Identify which cell holds the provided text, then report its [X, Y] central coordinate. 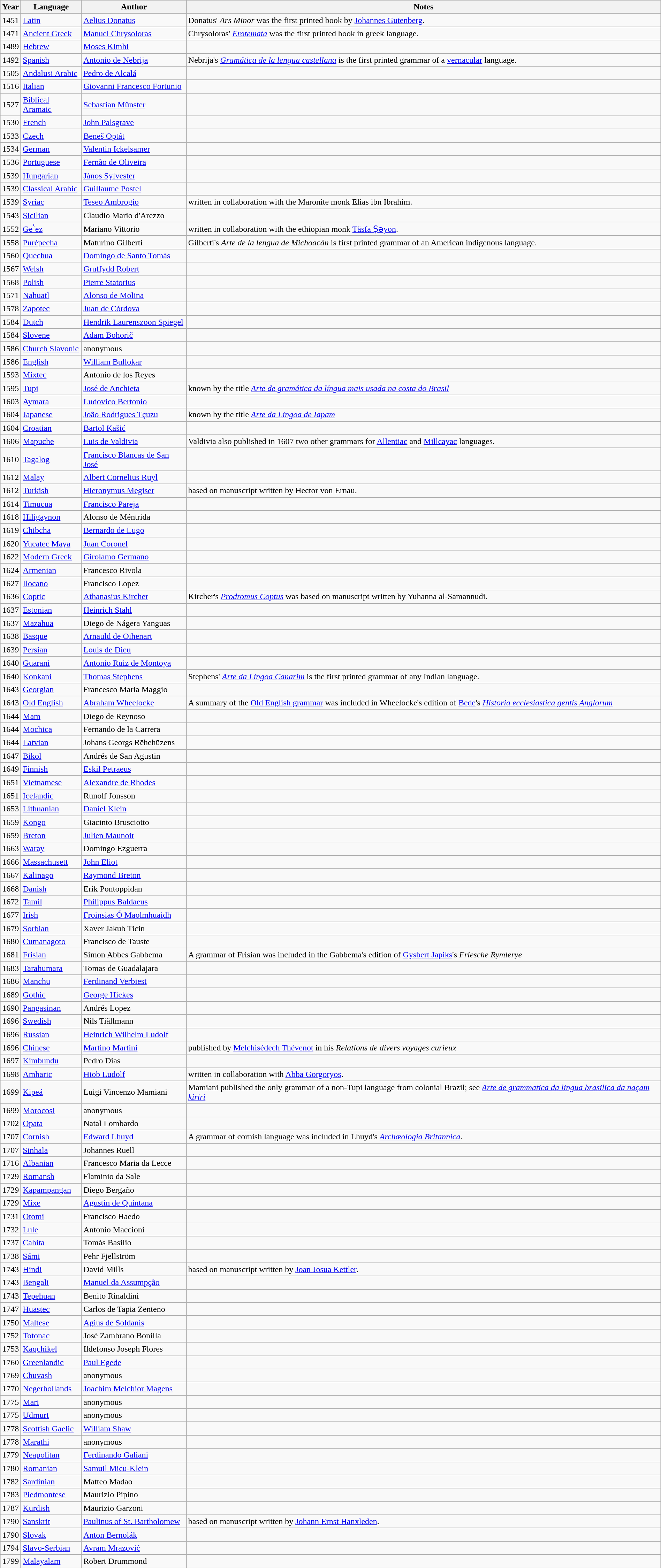
1619 [10, 530]
Sardinian [51, 1482]
1649 [10, 769]
Waray [51, 849]
David Mills [134, 1269]
Zapotec [51, 309]
Sebastian Münster [134, 105]
Fernando de la Carrera [134, 729]
English [51, 362]
Japanese [51, 415]
Simon Abbes Gabbema [134, 955]
José Zambrano Bonilla [134, 1336]
Ilocano [51, 583]
1471 [10, 33]
Bengali [51, 1283]
Edward Lhuyd [134, 1137]
Frisian [51, 955]
Francisco Blancas de San José [134, 459]
Massachusett [51, 862]
1593 [10, 375]
Kaqchikel [51, 1349]
1595 [10, 388]
1689 [10, 995]
Hiligaynon [51, 517]
based on manuscript written by Johann Ernst Hanxleden. [423, 1521]
Ildefonso Joseph Flores [134, 1349]
Chibcha [51, 530]
Opata [51, 1123]
1697 [10, 1061]
Tomas de Guadalajara [134, 968]
Kalinago [51, 875]
Maurizio Garzoni [134, 1508]
Mari [51, 1402]
Teseo Ambrogio [134, 202]
1747 [10, 1309]
Maltese [51, 1322]
1667 [10, 875]
Hendrik Laurenszoon Spiegel [134, 322]
1702 [10, 1123]
1560 [10, 255]
João Rodrigues Tçuzu [134, 415]
1752 [10, 1336]
Flaminio da Sale [134, 1177]
Andalusi Arabic [51, 73]
Philippus Baldaeus [134, 902]
Maturino Gilberti [134, 242]
Alexandre de Rhodes [134, 782]
Chrysoloras' Erotemata was the first printed book in greek language. [423, 33]
1668 [10, 888]
Xaver Jakub Ticin [134, 928]
Romanian [51, 1468]
1527 [10, 105]
Nebrija's Gramática de la lengua castellana is the first printed grammar of a vernacular language. [423, 60]
1681 [10, 955]
1533 [10, 136]
Domingo Ezguerra [134, 849]
1716 [10, 1163]
Tepehuan [51, 1296]
Gruffydd Robert [134, 269]
1530 [10, 122]
1603 [10, 401]
Basque [51, 636]
1638 [10, 636]
1552 [10, 229]
Piedmontese [51, 1495]
Russian [51, 1034]
1787 [10, 1508]
Georgian [51, 689]
Year [10, 7]
Welsh [51, 269]
Old English [51, 703]
A grammar of cornish language was included in Lhuyd's Archæologia Britannica. [423, 1137]
Yucatec Maya [51, 544]
Mam [51, 716]
Sámi [51, 1256]
Manuel da Assumpção [134, 1283]
Aymara [51, 401]
1663 [10, 849]
1780 [10, 1468]
Alonso de Méntrida [134, 517]
Arnauld de Oihenart [134, 636]
Pedro de Alcalá [134, 73]
Pehr Fjellström [134, 1256]
Cumanagoto [51, 942]
Tomás Basilio [134, 1243]
Benito Rinaldini [134, 1296]
Robert Drummond [134, 1561]
Slovak [51, 1535]
Persian [51, 650]
Negerhollands [51, 1389]
1672 [10, 902]
1614 [10, 504]
Mochica [51, 729]
1677 [10, 915]
1618 [10, 517]
Guarani [51, 663]
Greenlandic [51, 1362]
Estonian [51, 610]
Nils Tiällmann [134, 1021]
written in collaboration with Abba Gorgoryos. [423, 1074]
1680 [10, 942]
Antonio de Nebrija [134, 60]
Heinrich Wilhelm Ludolf [134, 1034]
Malay [51, 477]
1620 [10, 544]
Giacinto Brusciotto [134, 822]
German [51, 149]
Manchu [51, 981]
Girolamo Germano [134, 557]
Spanish [51, 60]
1451 [10, 20]
A summary of the Old English grammar was included in Wheelocke's edition of Bede's Historia ecclesiastica gentis Anglorum [423, 703]
Eskil Petraeus [134, 769]
Paulinus of St. Bartholomew [134, 1521]
1653 [10, 809]
Manuel Chrysoloras [134, 33]
Italian [51, 86]
Heinrich Stahl [134, 610]
Antonio Maccioni [134, 1230]
1738 [10, 1256]
Adam Bohorič [134, 335]
Martino Martini [134, 1048]
Classical Arabic [51, 189]
Purépecha [51, 242]
Francesco Maria da Lecce [134, 1163]
Otomi [51, 1216]
Mixe [51, 1203]
Tagalog [51, 459]
Biblical Aramaic [51, 105]
Ludovico Bertonio [134, 401]
Natal Lombardo [134, 1123]
Scottish Gaelic [51, 1429]
Runolf Jonsson [134, 796]
Juan Coronel [134, 544]
Guillaume Postel [134, 189]
Finnish [51, 769]
Joachim Melchior Magens [134, 1389]
Quechua [51, 255]
1647 [10, 756]
1679 [10, 928]
Kapampangan [51, 1190]
published by Melchisédech Thévenot in his Relations de divers voyages curieux [423, 1048]
Avram Mrazović [134, 1548]
Latvian [51, 743]
Pedro Dias [134, 1061]
Giovanni Francesco Fortunio [134, 86]
based on manuscript written by Joan Josua Kettler. [423, 1269]
1610 [10, 459]
1639 [10, 650]
1731 [10, 1216]
Syriac [51, 202]
Sinhala [51, 1150]
Raymond Breton [134, 875]
French [51, 122]
Moses Kimhi [134, 47]
Francesco Rivola [134, 570]
Malayalam [51, 1561]
Sicilian [51, 215]
Bernardo de Lugo [134, 530]
Hindi [51, 1269]
Cahita [51, 1243]
1666 [10, 862]
written in collaboration with the Maronite monk Elias ibn Ibrahim. [423, 202]
1567 [10, 269]
Dutch [51, 322]
Bartol Kašić [134, 428]
1627 [10, 583]
1753 [10, 1349]
Mamiani published the only grammar of a non-Tupi language from colonial Brazil; see Arte de grammatica da lingua brasilica da naçam kiriri [423, 1092]
Beneš Optát [134, 136]
1568 [10, 282]
Francisco Pareja [134, 504]
Hebrew [51, 47]
Danish [51, 888]
Daniel Klein [134, 809]
Albert Cornelius Ruyl [134, 477]
Nahuatl [51, 296]
1505 [10, 73]
Breton [51, 835]
Mazahua [51, 623]
known by the title Arte da Lingoa de Iapam [423, 415]
János Sylvester [134, 175]
Pangasinan [51, 1008]
Udmurt [51, 1415]
1779 [10, 1455]
Francisco Haedo [134, 1216]
Antonio Ruiz de Montoya [134, 663]
Francisco Lopez [134, 583]
1622 [10, 557]
Geʽez [51, 229]
Aelius Donatus [134, 20]
Konkani [51, 676]
Kimbundu [51, 1061]
written in collaboration with the ethiopian monk Täsfa Ṣǝyon. [423, 229]
Erik Pontoppidan [134, 888]
1492 [10, 60]
1782 [10, 1482]
Tarahumara [51, 968]
Hieronymus Megiser [134, 490]
A grammar of Frisian was included in the Gabbema's edition of Gysbert Japiks's Friesche Rymlerye [423, 955]
Mariano Vittorio [134, 229]
Luis de Valdivia [134, 441]
Claudio Mario d'Arezzo [134, 215]
Ferdinand Verbiest [134, 981]
Mixtec [51, 375]
Antonio de los Reyes [134, 375]
Julien Maunoir [134, 835]
Paul Egede [134, 1362]
Albanian [51, 1163]
1732 [10, 1230]
Tamil [51, 902]
Slovene [51, 335]
Lule [51, 1230]
Sorbian [51, 928]
Kurdish [51, 1508]
based on manuscript written by Hector von Ernau. [423, 490]
Donatus' Ars Minor was the first printed book by Johannes Gutenberg. [423, 20]
1783 [10, 1495]
Stephens' Arte da Lingoa Canarim is the first printed grammar of any Indian language. [423, 676]
Romansh [51, 1177]
Domingo de Santo Tomás [134, 255]
Maurizio Pipino [134, 1495]
Thomas Stephens [134, 676]
Cornish [51, 1137]
Kircher's Prodromus Coptus was based on manuscript written by Yuhanna al-Samannudi. [423, 597]
1624 [10, 570]
Diego de Nágera Yanguas [134, 623]
Lithuanian [51, 809]
1799 [10, 1561]
Slavo-Serbian [51, 1548]
Alonso de Molina [134, 296]
Diego de Reynoso [134, 716]
1534 [10, 149]
1543 [10, 215]
1536 [10, 162]
known by the title Arte de gramática da língua mais usada na costa do Brasil [423, 388]
Mapuche [51, 441]
Modern Greek [51, 557]
Hiob Ludolf [134, 1074]
Louis de Dieu [134, 650]
Hungarian [51, 175]
Marathi [51, 1442]
Irish [51, 915]
Language [51, 7]
Diego Bergaño [134, 1190]
Athanasius Kircher [134, 597]
Turkish [51, 490]
Church Slavonic [51, 349]
Amharic [51, 1074]
Czech [51, 136]
Morocosi [51, 1110]
1683 [10, 968]
John Palsgrave [134, 122]
1558 [10, 242]
Francisco de Tauste [134, 942]
Huastec [51, 1309]
William Bullokar [134, 362]
Valdivia also published in 1607 two other grammars for Allentiac and Millcayac languages. [423, 441]
Juan de Córdova [134, 309]
William Shaw [134, 1429]
Bikol [51, 756]
Kongo [51, 822]
Andrés Lopez [134, 1008]
Portuguese [51, 162]
1750 [10, 1322]
Polish [51, 282]
Johannes Ruell [134, 1150]
Icelandic [51, 796]
Gilberti's Arte de la lengua de Michoacán is first printed grammar of an American indigenous language. [423, 242]
1698 [10, 1074]
Abraham Wheelocke [134, 703]
Ferdinando Galiani [134, 1455]
Author [134, 7]
1794 [10, 1548]
Chuvash [51, 1376]
1578 [10, 309]
Anton Bernolák [134, 1535]
Francesco Maria Maggio [134, 689]
Ancient Greek [51, 33]
Armenian [51, 570]
Chinese [51, 1048]
Tupi [51, 388]
Froinsias Ó Maolmhuaidh [134, 915]
Carlos de Tapia Zenteno [134, 1309]
George Hickes [134, 995]
Luigi Vincenzo Mamiani [134, 1092]
Notes [423, 7]
1686 [10, 981]
1760 [10, 1362]
Gothic [51, 995]
1489 [10, 47]
Pierre Statorius [134, 282]
Agustín de Quintana [134, 1203]
Matteo Madao [134, 1482]
1571 [10, 296]
1769 [10, 1376]
Samuil Micu-Klein [134, 1468]
José de Anchieta [134, 388]
1690 [10, 1008]
1770 [10, 1389]
Valentin Ickelsamer [134, 149]
Agius de Soldanis [134, 1322]
Timucua [51, 504]
Totonac [51, 1336]
1606 [10, 441]
1737 [10, 1243]
Johans Georgs Rēhehūzens [134, 743]
Kipeá [51, 1092]
Croatian [51, 428]
Fernão de Oliveira [134, 162]
Neapolitan [51, 1455]
Latin [51, 20]
Coptic [51, 597]
Vietnamese [51, 782]
Andrés de San Agustin [134, 756]
1636 [10, 597]
1516 [10, 86]
Swedish [51, 1021]
John Eliot [134, 862]
Sanskrit [51, 1521]
